Provide the (x, y) coordinate of the cell's center where the given text is located.  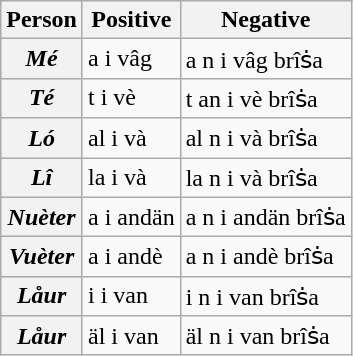
äl n i van brîṡa (266, 336)
Lî (42, 178)
äl i van (131, 336)
a i andè (131, 257)
a n i vâg brîṡa (266, 59)
la i và (131, 178)
i n i van brîṡa (266, 296)
Nuèter (42, 217)
Ló (42, 138)
a i vâg (131, 59)
la n i và brîṡa (266, 178)
Té (42, 98)
t an i vè brîṡa (266, 98)
al n i và brîṡa (266, 138)
i i van (131, 296)
a n i andän brîṡa (266, 217)
Mé (42, 59)
a n i andè brîṡa (266, 257)
Vuèter (42, 257)
Negative (266, 20)
al i và (131, 138)
Positive (131, 20)
Person (42, 20)
t i vè (131, 98)
a i andän (131, 217)
